Return (x, y) of the center of cell containing provided text 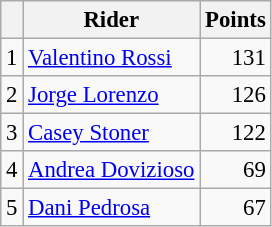
Dani Pedrosa (112, 208)
Points (236, 20)
Jorge Lorenzo (112, 95)
Casey Stoner (112, 133)
Rider (112, 20)
Andrea Dovizioso (112, 170)
1 (12, 58)
3 (12, 133)
69 (236, 170)
131 (236, 58)
5 (12, 208)
4 (12, 170)
Valentino Rossi (112, 58)
126 (236, 95)
122 (236, 133)
2 (12, 95)
67 (236, 208)
